Pinpoint the cell where the given text exists, returning its (x, y) midpoint coordinate. 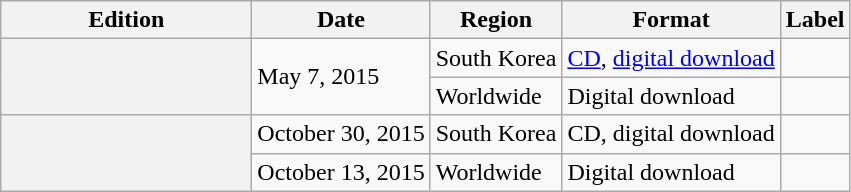
Label (815, 20)
May 7, 2015 (341, 77)
Edition (126, 20)
Region (496, 20)
Format (671, 20)
Date (341, 20)
October 30, 2015 (341, 134)
October 13, 2015 (341, 172)
